Determine the (x, y) coordinate at the center of the cell enclosing the given text.  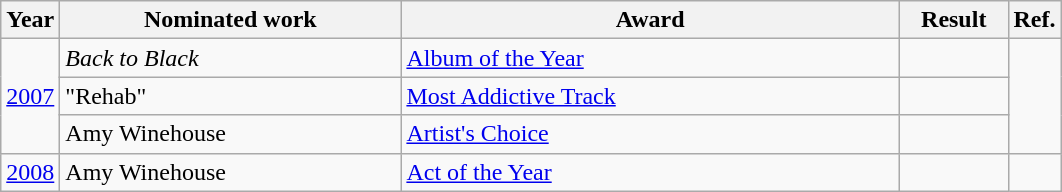
Year (30, 20)
Ref. (1034, 20)
Result (954, 20)
Nominated work (230, 20)
Back to Black (230, 58)
"Rehab" (230, 96)
2008 (30, 172)
2007 (30, 96)
Artist's Choice (650, 134)
Act of the Year (650, 172)
Most Addictive Track (650, 96)
Award (650, 20)
Album of the Year (650, 58)
